Identify which cell holds the provided text, then report its [x, y] central coordinate. 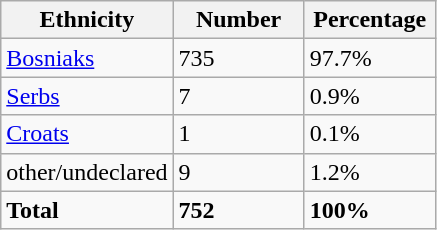
Serbs [87, 96]
97.7% [370, 58]
Percentage [370, 20]
9 [238, 172]
Bosniaks [87, 58]
other/undeclared [87, 172]
100% [370, 210]
Number [238, 20]
1 [238, 134]
752 [238, 210]
0.9% [370, 96]
1.2% [370, 172]
Total [87, 210]
0.1% [370, 134]
Ethnicity [87, 20]
Croats [87, 134]
735 [238, 58]
7 [238, 96]
